Determine the [x, y] coordinate at the center of the cell enclosing the given text.  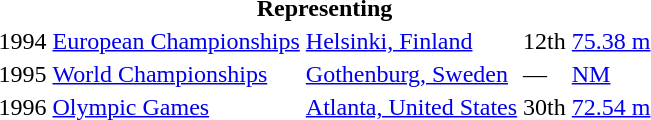
World Championships [176, 74]
— [545, 74]
Helsinki, Finland [411, 41]
Gothenburg, Sweden [411, 74]
12th [545, 41]
European Championships [176, 41]
